Output the [x, y] coordinate of the center of the cell containing the given text.  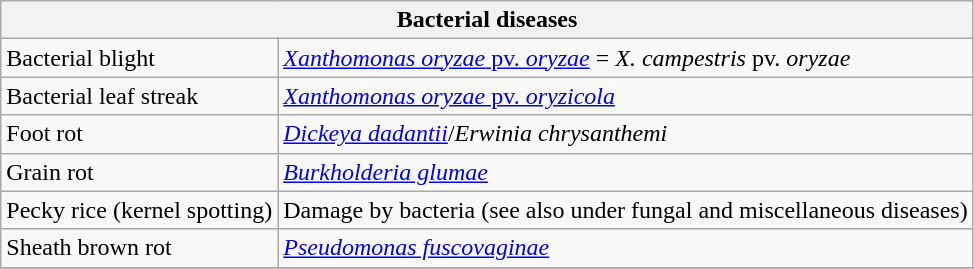
Bacterial leaf streak [140, 96]
Damage by bacteria (see also under fungal and miscellaneous diseases) [626, 210]
Burkholderia glumae [626, 172]
Xanthomonas oryzae pv. oryzae = X. campestris pv. oryzae [626, 58]
Foot rot [140, 134]
Xanthomonas oryzae pv. oryzicola [626, 96]
Sheath brown rot [140, 248]
Grain rot [140, 172]
Dickeya dadantii/Erwinia chrysanthemi [626, 134]
Bacterial blight [140, 58]
Pseudomonas fuscovaginae [626, 248]
Bacterial diseases [487, 20]
Pecky rice (kernel spotting) [140, 210]
